Find where the given text appears and provide that cell's center as (X, Y) coordinate. 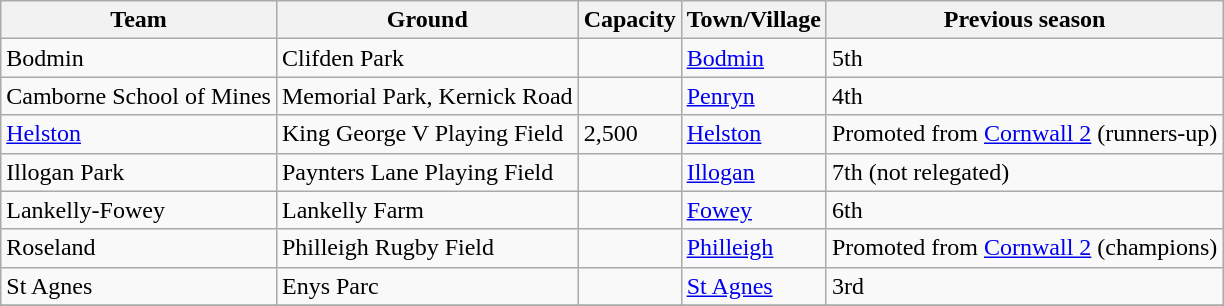
Illogan Park (139, 172)
3rd (1024, 286)
Camborne School of Mines (139, 96)
6th (1024, 210)
4th (1024, 96)
Roseland (139, 248)
Promoted from Cornwall 2 (champions) (1024, 248)
Memorial Park, Kernick Road (427, 96)
5th (1024, 58)
Capacity (630, 20)
Previous season (1024, 20)
Lankelly Farm (427, 210)
Enys Parc (427, 286)
Ground (427, 20)
Fowey (754, 210)
Clifden Park (427, 58)
King George V Playing Field (427, 134)
Penryn (754, 96)
7th (not relegated) (1024, 172)
Town/Village (754, 20)
Paynters Lane Playing Field (427, 172)
Promoted from Cornwall 2 (runners-up) (1024, 134)
Lankelly-Fowey (139, 210)
Illogan (754, 172)
2,500 (630, 134)
Team (139, 20)
Philleigh (754, 248)
Philleigh Rugby Field (427, 248)
